Detect which cell encompasses the target text, then output its (X, Y) center coordinate. 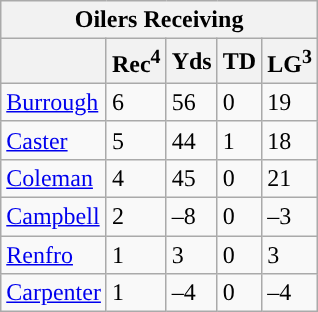
Carpenter (54, 293)
6 (136, 102)
56 (192, 102)
4 (136, 178)
Burrough (54, 102)
Campbell (54, 217)
Oilers Receiving (160, 20)
LG3 (290, 62)
21 (290, 178)
Renfro (54, 255)
Yds (192, 62)
45 (192, 178)
Caster (54, 140)
Coleman (54, 178)
–3 (290, 217)
Rec4 (136, 62)
18 (290, 140)
TD (239, 62)
2 (136, 217)
44 (192, 140)
19 (290, 102)
–8 (192, 217)
5 (136, 140)
